Scan for the cell matching the given text and deliver its [x, y] coordinate at center. 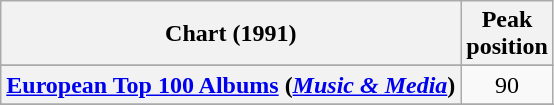
Peakposition [507, 34]
90 [507, 85]
Chart (1991) [231, 34]
European Top 100 Albums (Music & Media) [231, 85]
